Pinpoint the cell where the given text exists, returning its (X, Y) midpoint coordinate. 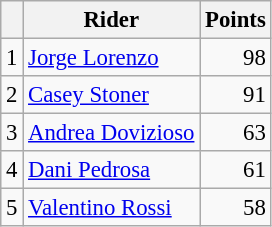
2 (12, 95)
Casey Stoner (112, 95)
Valentino Rossi (112, 208)
91 (236, 95)
3 (12, 133)
63 (236, 133)
Jorge Lorenzo (112, 58)
58 (236, 208)
Dani Pedrosa (112, 170)
1 (12, 58)
Rider (112, 20)
61 (236, 170)
4 (12, 170)
98 (236, 58)
Points (236, 20)
Andrea Dovizioso (112, 133)
5 (12, 208)
